Determine the (X, Y) coordinate at the center of the cell enclosing the given text.  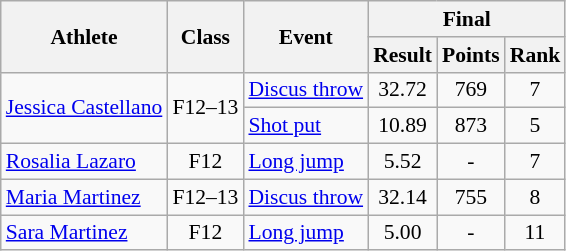
Jessica Castellano (84, 108)
5.00 (402, 233)
Shot put (306, 126)
Final (466, 19)
32.72 (402, 90)
5.52 (402, 162)
11 (536, 233)
Points (471, 55)
Class (205, 36)
5 (536, 126)
873 (471, 126)
Sara Martinez (84, 233)
Event (306, 36)
Rank (536, 55)
Athlete (84, 36)
Maria Martinez (84, 197)
10.89 (402, 126)
32.14 (402, 197)
Rosalia Lazaro (84, 162)
Result (402, 55)
8 (536, 197)
755 (471, 197)
769 (471, 90)
